Pinpoint the cell where the given text exists, returning its [X, Y] midpoint coordinate. 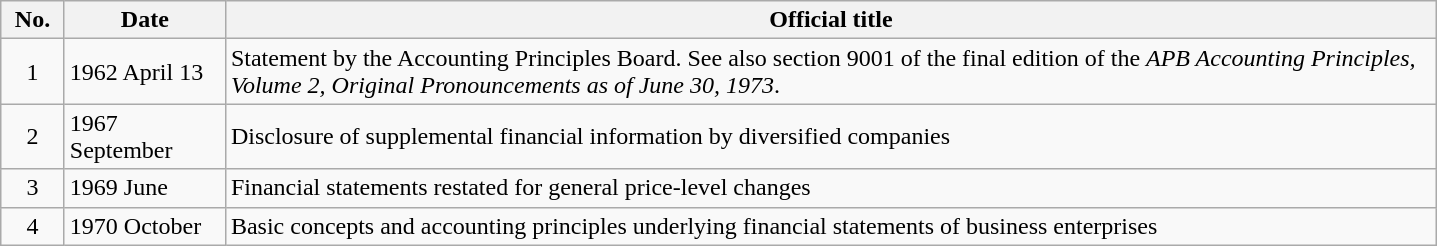
1962 April 13 [144, 72]
Basic concepts and accounting principles underlying financial statements of business enterprises [830, 226]
Financial statements restated for general price-level changes [830, 188]
No. [33, 20]
2 [33, 136]
Disclosure of supplemental financial information by diversified companies [830, 136]
1967 September [144, 136]
1969 June [144, 188]
4 [33, 226]
3 [33, 188]
1 [33, 72]
Official title [830, 20]
1970 October [144, 226]
Date [144, 20]
